Search for the cell housing the specified text and yield its (x, y) center coordinate. 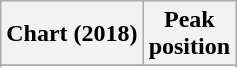
Peak position (189, 34)
Chart (2018) (72, 34)
